Locate the cell with the specified text and output its [X, Y] center coordinate. 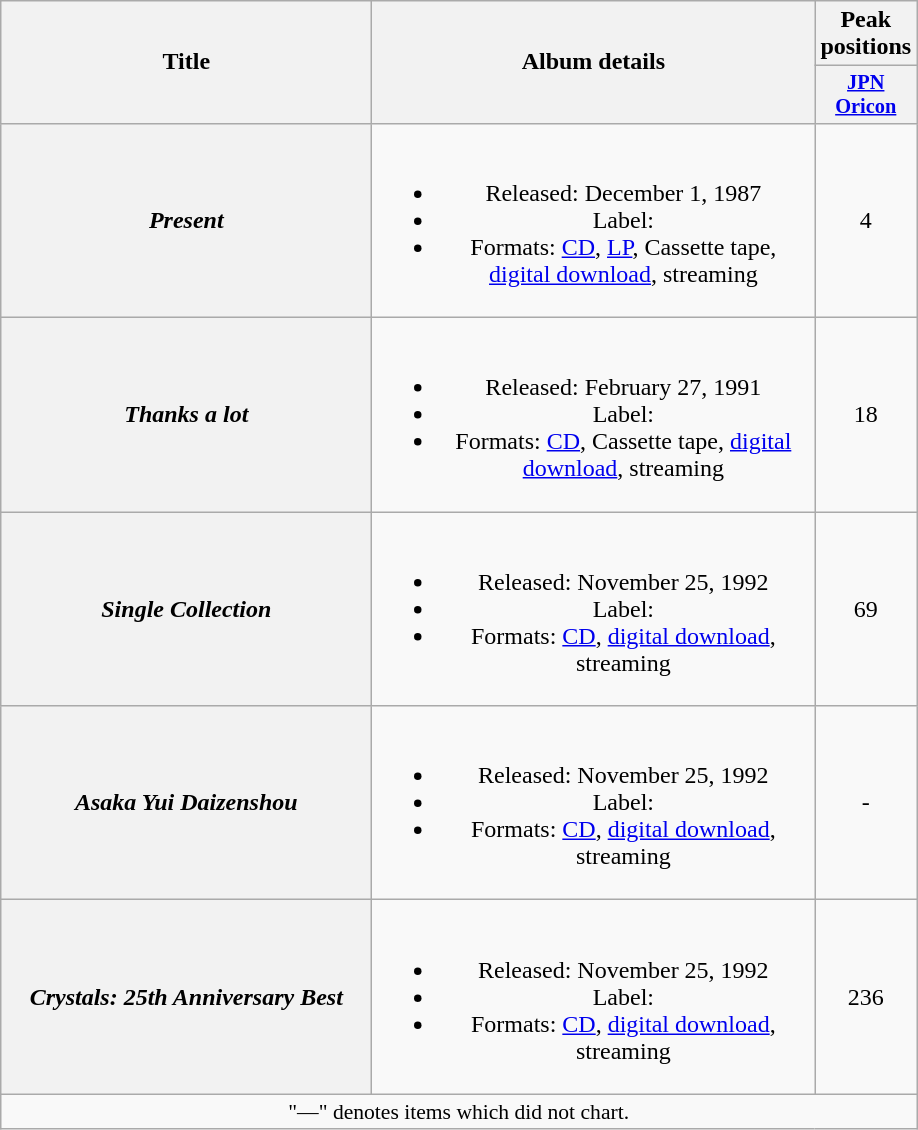
4 [866, 220]
Thanks a lot [186, 415]
Single Collection [186, 609]
JPNOricon [866, 95]
Album details [594, 62]
Present [186, 220]
"—" denotes items which did not chart. [459, 1112]
- [866, 803]
Asaka Yui Daizenshou [186, 803]
Released: February 27, 1991Label: Formats: CD, Cassette tape, digital download, streaming [594, 415]
69 [866, 609]
Title [186, 62]
Crystals: 25th Anniversary Best [186, 997]
Peak positions [866, 34]
236 [866, 997]
Released: December 1, 1987Label: Formats: CD, LP, Cassette tape, digital download, streaming [594, 220]
18 [866, 415]
